Capture the cell that displays the provided text and extract its [X, Y] central coordinate. 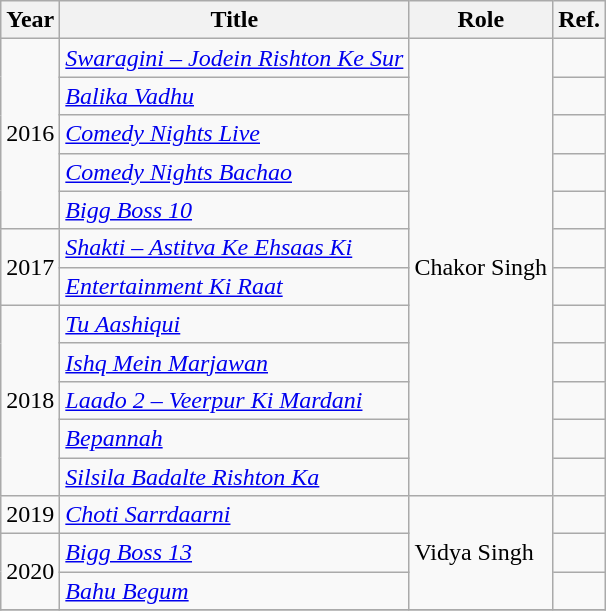
Ref. [580, 20]
Ishq Mein Marjawan [234, 362]
Year [30, 20]
Title [234, 20]
Silsila Badalte Rishton Ka [234, 477]
Vidya Singh [481, 553]
Tu Aashiqui [234, 324]
Balika Vadhu [234, 96]
Bigg Boss 13 [234, 553]
Bahu Begum [234, 591]
Laado 2 – Veerpur Ki Mardani [234, 400]
Chakor Singh [481, 268]
Comedy Nights Bachao [234, 172]
Bepannah [234, 438]
2016 [30, 134]
Role [481, 20]
2020 [30, 572]
Entertainment Ki Raat [234, 286]
Shakti – Astitva Ke Ehsaas Ki [234, 248]
2017 [30, 267]
Bigg Boss 10 [234, 210]
2018 [30, 400]
Comedy Nights Live [234, 134]
2019 [30, 515]
Choti Sarrdaarni [234, 515]
Swaragini – Jodein Rishton Ke Sur [234, 58]
